Capture the cell that displays the provided text and extract its [x, y] central coordinate. 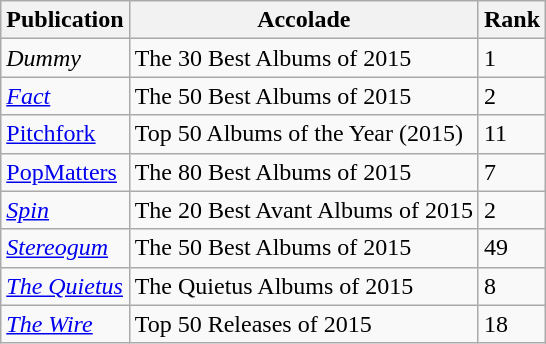
The Wire [65, 324]
The 30 Best Albums of 2015 [304, 58]
The 80 Best Albums of 2015 [304, 172]
PopMatters [65, 172]
Dummy [65, 58]
49 [512, 248]
Fact [65, 96]
The Quietus Albums of 2015 [304, 286]
8 [512, 286]
Top 50 Releases of 2015 [304, 324]
Stereogum [65, 248]
Top 50 Albums of the Year (2015) [304, 134]
11 [512, 134]
Publication [65, 20]
18 [512, 324]
Accolade [304, 20]
The Quietus [65, 286]
The 20 Best Avant Albums of 2015 [304, 210]
1 [512, 58]
Rank [512, 20]
Pitchfork [65, 134]
7 [512, 172]
Spin [65, 210]
